Output the [X, Y] coordinate of the center of the cell containing the given text.  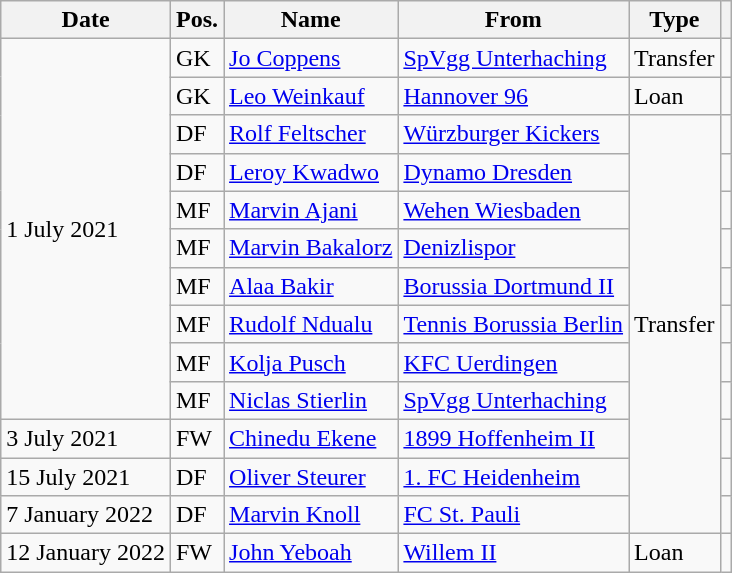
Type [675, 20]
15 July 2021 [86, 477]
Rolf Feltscher [311, 134]
12 January 2022 [86, 553]
Rudolf Ndualu [311, 324]
Marvin Knoll [311, 515]
7 January 2022 [86, 515]
1. FC Heidenheim [514, 477]
1899 Hoffenheim II [514, 438]
Niclas Stierlin [311, 400]
Leo Weinkauf [311, 96]
Willem II [514, 553]
KFC Uerdingen [514, 362]
Hannover 96 [514, 96]
1 July 2021 [86, 230]
From [514, 20]
Wehen Wiesbaden [514, 210]
Marvin Bakalorz [311, 248]
3 July 2021 [86, 438]
Würzburger Kickers [514, 134]
Alaa Bakir [311, 286]
Dynamo Dresden [514, 172]
Borussia Dortmund II [514, 286]
Leroy Kwadwo [311, 172]
Kolja Pusch [311, 362]
Pos. [196, 20]
Jo Coppens [311, 58]
Marvin Ajani [311, 210]
Denizlispor [514, 248]
Tennis Borussia Berlin [514, 324]
Name [311, 20]
Date [86, 20]
Chinedu Ekene [311, 438]
Oliver Steurer [311, 477]
FC St. Pauli [514, 515]
John Yeboah [311, 553]
